Capture the cell that displays the provided text and extract its (x, y) central coordinate. 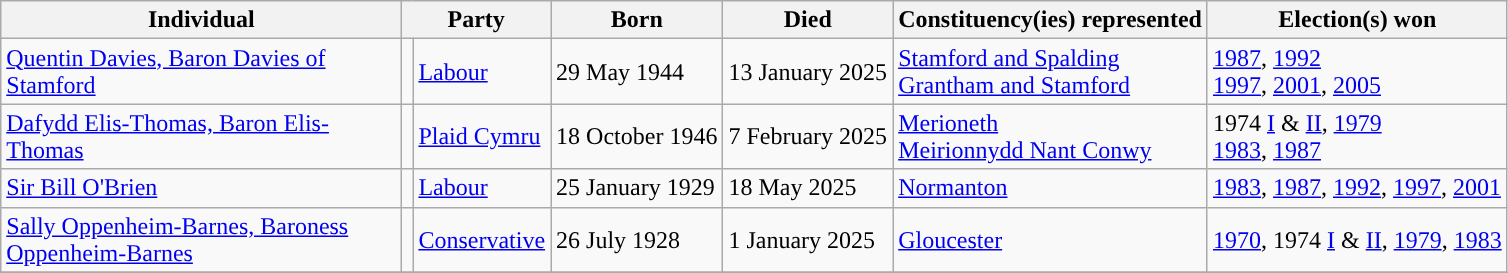
Individual (202, 20)
Conservative (482, 240)
Died (808, 20)
7 February 2025 (808, 136)
Party (476, 20)
1 January 2025 (808, 240)
13 January 2025 (808, 72)
26 July 1928 (637, 240)
Constituency(ies) represented (1050, 20)
Sir Bill O'Brien (202, 188)
Quentin Davies, Baron Davies of Stamford (202, 72)
Plaid Cymru (482, 136)
Normanton (1050, 188)
Gloucester (1050, 240)
18 October 1946 (637, 136)
25 January 1929 (637, 188)
1987, 19921997, 2001, 2005 (1357, 72)
Sally Oppenheim-Barnes, Baroness Oppenheim-Barnes (202, 240)
Election(s) won (1357, 20)
1970, 1974 I & II, 1979, 1983 (1357, 240)
Dafydd Elis-Thomas, Baron Elis-Thomas (202, 136)
Stamford and SpaldingGrantham and Stamford (1050, 72)
18 May 2025 (808, 188)
1974 I & II, 19791983, 1987 (1357, 136)
29 May 1944 (637, 72)
Born (637, 20)
1983, 1987, 1992, 1997, 2001 (1357, 188)
MerionethMeirionnydd Nant Conwy (1050, 136)
